Search for the cell housing the specified text and yield its [x, y] center coordinate. 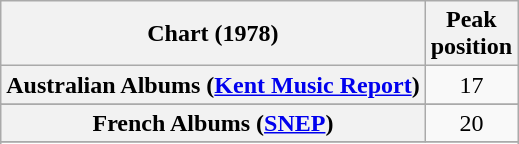
20 [471, 123]
17 [471, 85]
Chart (1978) [213, 34]
French Albums (SNEP) [213, 123]
Peakposition [471, 34]
Australian Albums (Kent Music Report) [213, 85]
